For the text-containing cell, return its midpoint in [x, y] coordinate format. 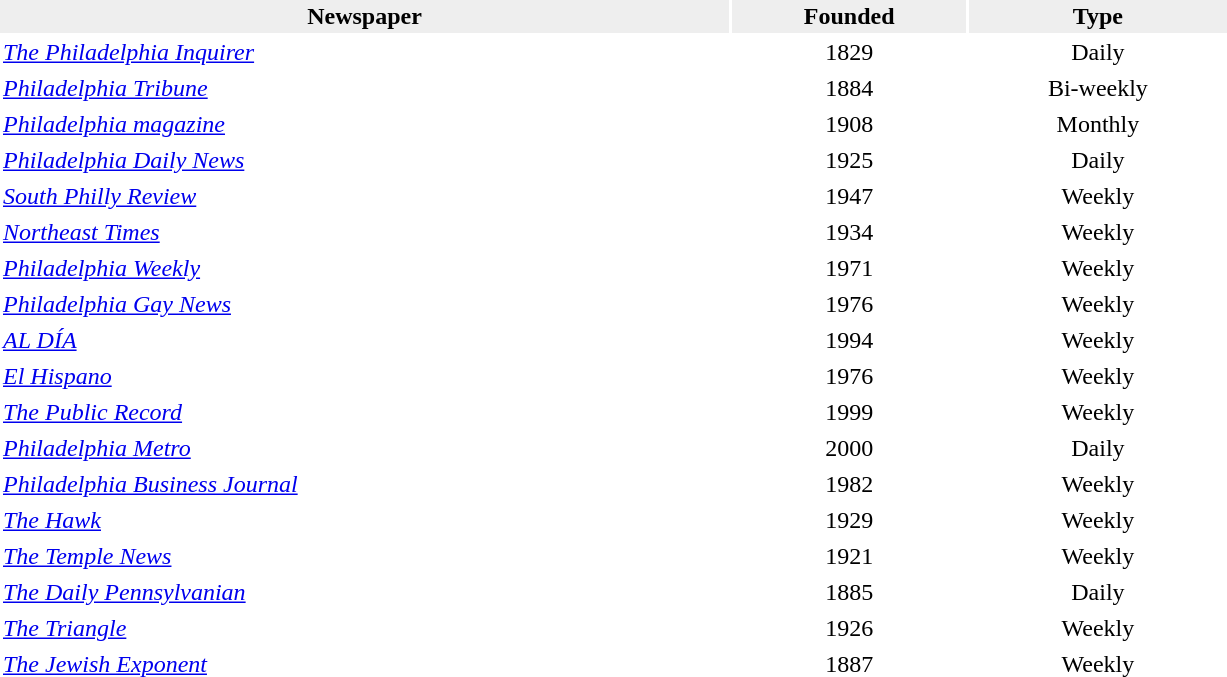
1929 [849, 520]
1908 [849, 124]
Newspaper [364, 16]
1885 [849, 592]
2000 [849, 448]
Philadelphia Tribune [364, 88]
The Public Record [364, 412]
The Philadelphia Inquirer [364, 52]
The Temple News [364, 556]
1921 [849, 556]
1982 [849, 484]
Founded [849, 16]
The Hawk [364, 520]
1926 [849, 628]
1925 [849, 160]
El Hispano [364, 376]
The Daily Pennsylvanian [364, 592]
Monthly [1098, 124]
1829 [849, 52]
Philadelphia Metro [364, 448]
1947 [849, 196]
1999 [849, 412]
Philadelphia Weekly [364, 268]
1994 [849, 340]
Northeast Times [364, 232]
1971 [849, 268]
Philadelphia Gay News [364, 304]
Philadelphia Daily News [364, 160]
Bi-weekly [1098, 88]
Philadelphia magazine [364, 124]
1934 [849, 232]
The Triangle [364, 628]
Philadelphia Business Journal [364, 484]
1884 [849, 88]
AL DÍA [364, 340]
Type [1098, 16]
South Philly Review [364, 196]
